Pinpoint the cell where the given text exists, returning its (X, Y) midpoint coordinate. 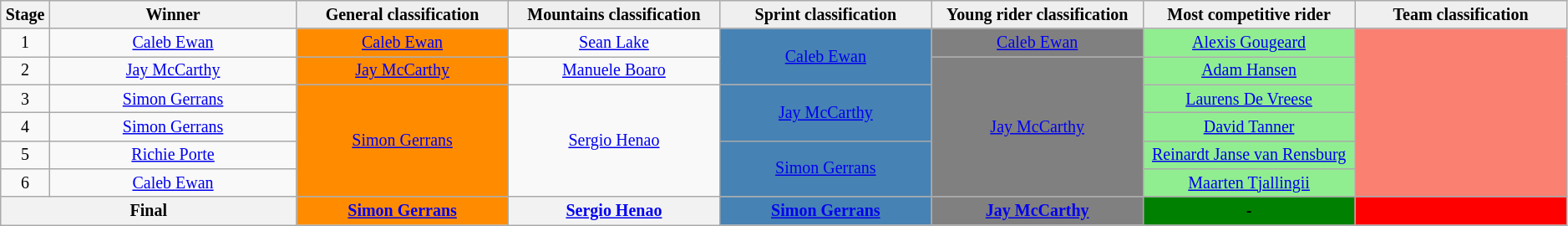
Richie Porte (173, 154)
Laurens De Vreese (1248, 99)
Sean Lake (613, 44)
Reinardt Janse van Rensburg (1248, 154)
Sprint classification (825, 15)
4 (25, 127)
Stage (25, 15)
5 (25, 154)
2 (25, 70)
6 (25, 182)
Alexis Gougeard (1248, 44)
Adam Hansen (1248, 70)
Young rider classification (1038, 15)
David Tanner (1248, 127)
General classification (403, 15)
Maarten Tjallingii (1248, 182)
3 (25, 99)
Mountains classification (613, 15)
Winner (173, 15)
Final (149, 211)
Manuele Boaro (613, 70)
Team classification (1460, 15)
1 (25, 44)
Most competitive rider (1248, 15)
- (1248, 211)
